Return the [X, Y] coordinate for the center point of the cell that contains the specified text.  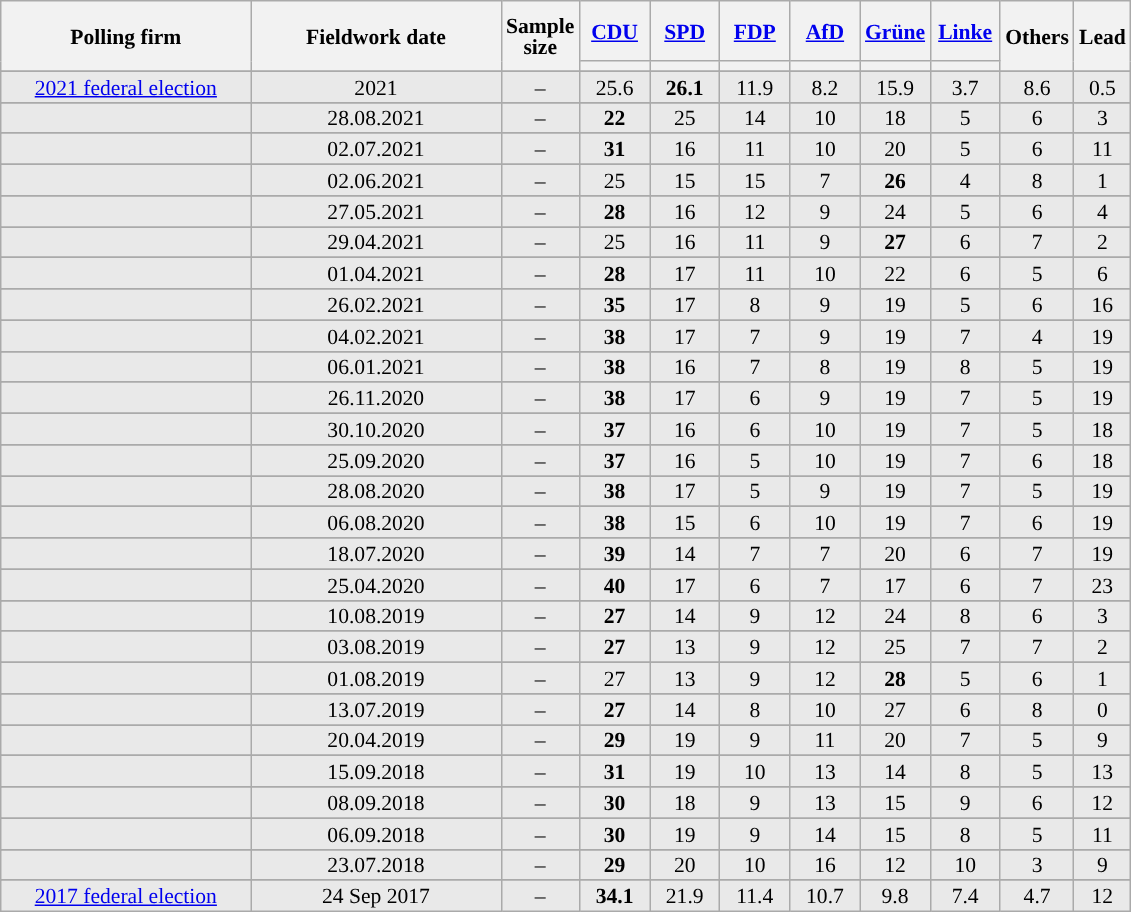
35 [614, 304]
Others [1037, 36]
24 Sep 2017 [376, 896]
27.05.2021 [376, 212]
26 [895, 180]
FDP [755, 31]
0 [1102, 710]
23.07.2018 [376, 864]
30.10.2020 [376, 430]
02.06.2021 [376, 180]
28.08.2021 [376, 118]
39 [614, 554]
25.6 [614, 86]
26.02.2021 [376, 304]
03.08.2019 [376, 648]
04.02.2021 [376, 336]
26.1 [685, 86]
06.01.2021 [376, 366]
2017 federal election [126, 896]
15.9 [895, 86]
7.4 [965, 896]
06.08.2020 [376, 522]
Lead [1102, 36]
23 [1102, 584]
Grüne [895, 31]
SPD [685, 31]
3.7 [965, 86]
Polling firm [126, 36]
34.1 [614, 896]
2021 federal election [126, 86]
11.9 [755, 86]
10.7 [825, 896]
8.2 [825, 86]
0.5 [1102, 86]
21.9 [685, 896]
15.09.2018 [376, 772]
40 [614, 584]
25.04.2020 [376, 584]
18.07.2020 [376, 554]
Linke [965, 31]
9.8 [895, 896]
06.09.2018 [376, 834]
02.07.2021 [376, 150]
Samplesize [540, 36]
8.6 [1037, 86]
08.09.2018 [376, 802]
20.04.2019 [376, 740]
26.11.2020 [376, 398]
29.04.2021 [376, 242]
01.08.2019 [376, 678]
CDU [614, 31]
Fieldwork date [376, 36]
10.08.2019 [376, 616]
2021 [376, 86]
11.4 [755, 896]
13.07.2019 [376, 710]
4.7 [1037, 896]
01.04.2021 [376, 274]
25.09.2020 [376, 460]
28.08.2020 [376, 492]
AfD [825, 31]
